Search for the cell housing the specified text and yield its (X, Y) center coordinate. 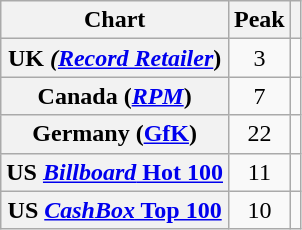
10 (260, 210)
3 (260, 58)
Germany (GfK) (115, 134)
Chart (115, 20)
US CashBox Top 100 (115, 210)
7 (260, 96)
11 (260, 172)
22 (260, 134)
Canada (RPM) (115, 96)
US Billboard Hot 100 (115, 172)
Peak (260, 20)
UK (Record Retailer) (115, 58)
